Determine the [x, y] coordinate at the center of the cell enclosing the given text.  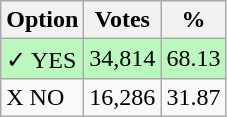
X NO [42, 97]
Option [42, 20]
✓ YES [42, 59]
Votes [122, 20]
68.13 [194, 59]
31.87 [194, 97]
% [194, 20]
16,286 [122, 97]
34,814 [122, 59]
